Scan for the cell matching the given text and deliver its (x, y) coordinate at center. 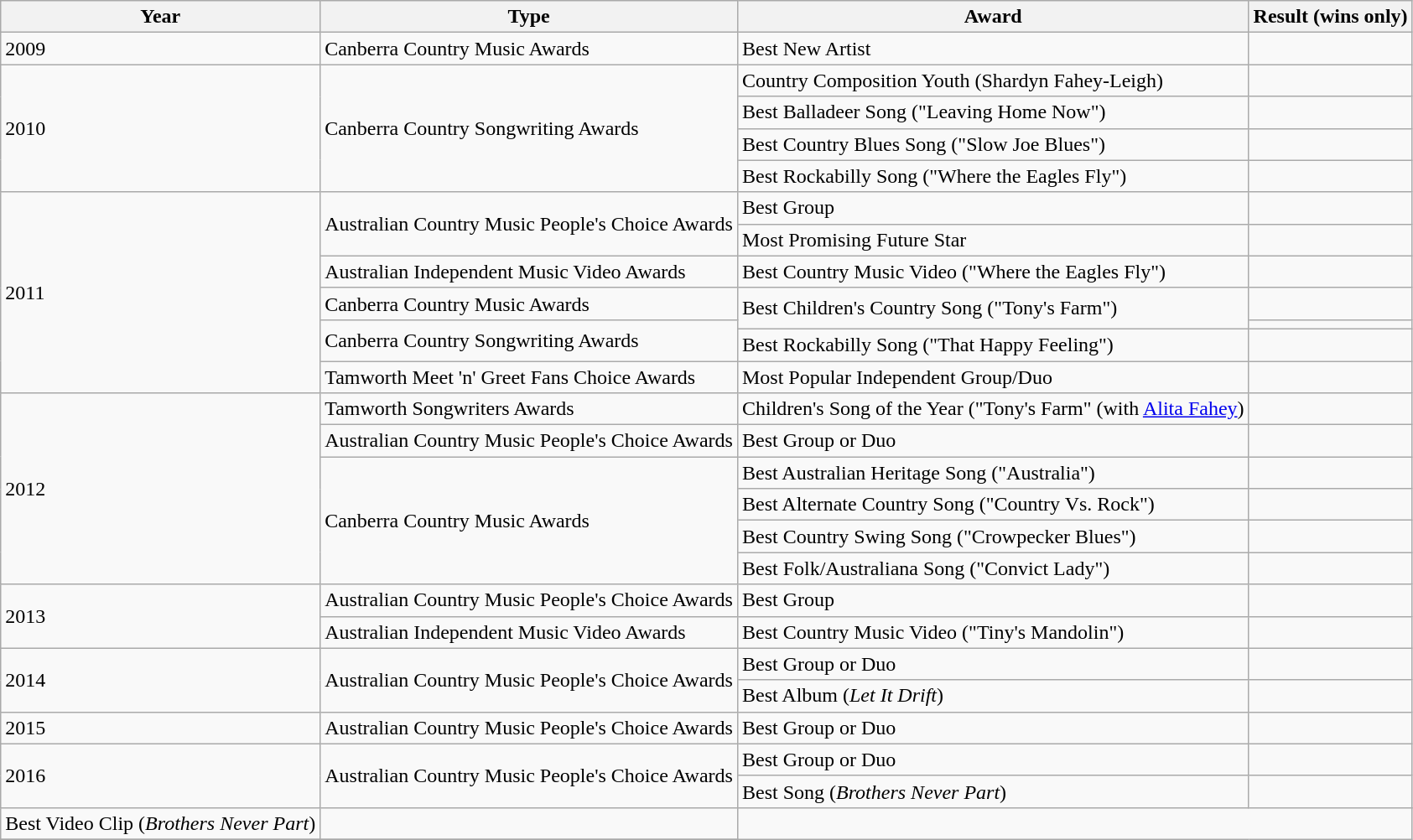
Result (wins only) (1330, 17)
Best Alternate Country Song ("Country Vs. Rock") (993, 505)
2011 (161, 292)
Best Folk/Australiana Song ("Convict Lady") (993, 568)
Best Balladeer Song ("Leaving Home Now") (993, 112)
Best Song (Brothers Never Part) (993, 791)
Award (993, 17)
2016 (161, 775)
2012 (161, 489)
Year (161, 17)
Best Rockabilly Song ("Where the Eagles Fly") (993, 176)
2013 (161, 616)
Type (529, 17)
Tamworth Songwriters Awards (529, 409)
Best Country Music Video ("Tiny's Mandolin") (993, 632)
Best New Artist (993, 49)
Country Composition Youth (Shardyn Fahey-Leigh) (993, 80)
Best Country Swing Song ("Crowpecker Blues") (993, 537)
2009 (161, 49)
Best Album (Let It Drift) (993, 696)
Best Country Music Video ("Where the Eagles Fly") (993, 272)
2014 (161, 680)
2015 (161, 728)
2010 (161, 128)
Tamworth Meet 'n' Greet Fans Choice Awards (529, 376)
Children's Song of the Year ("Tony's Farm" (with Alita Fahey) (993, 409)
Best Country Blues Song ("Slow Joe Blues") (993, 144)
Best Children's Country Song ("Tony's Farm") (993, 309)
Best Rockabilly Song ("That Happy Feeling") (993, 345)
Best Video Clip (Brothers Never Part) (161, 823)
Most Popular Independent Group/Duo (993, 376)
Most Promising Future Star (993, 240)
Best Australian Heritage Song ("Australia") (993, 473)
